For the text-containing cell, return its midpoint in (x, y) coordinate format. 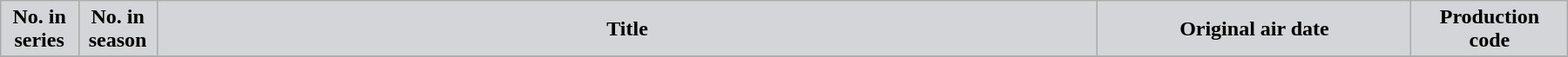
Title (627, 29)
Productioncode (1490, 29)
Original air date (1254, 29)
No. inseries (39, 29)
No. inseason (118, 29)
